Scan for the cell matching the given text and deliver its (X, Y) coordinate at center. 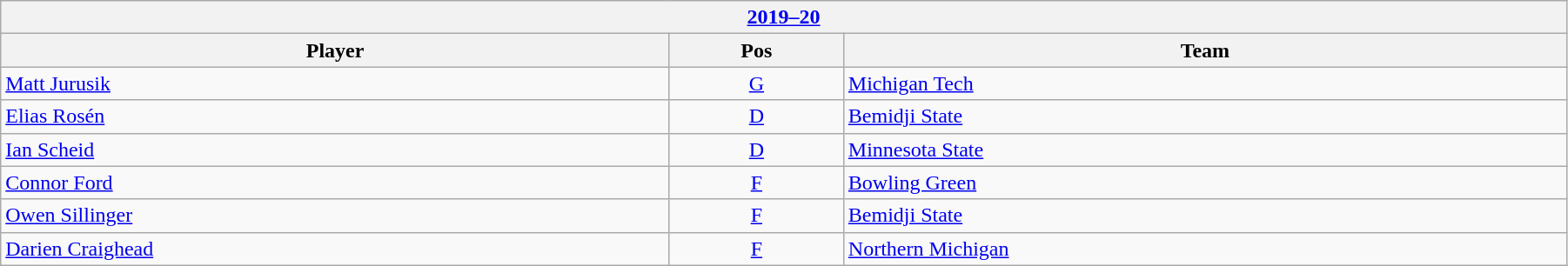
Darien Craighead (336, 249)
Elias Rosén (336, 116)
Minnesota State (1204, 150)
Player (336, 50)
Ian Scheid (336, 150)
Bowling Green (1204, 183)
Matt Jurusik (336, 83)
Pos (756, 50)
Owen Sillinger (336, 216)
2019–20 (784, 17)
Connor Ford (336, 183)
G (756, 83)
Michigan Tech (1204, 83)
Northern Michigan (1204, 249)
Team (1204, 50)
